Locate the cell with the specified text and output its [X, Y] center coordinate. 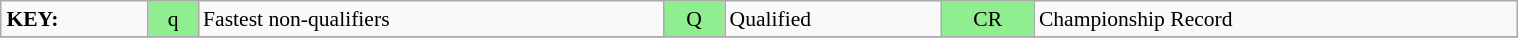
Qualified [834, 19]
q [173, 19]
KEY: [74, 19]
Fastest non-qualifiers [431, 19]
Championship Record [1276, 19]
Q [694, 19]
CR [988, 19]
